Return (x, y) of the center of cell containing provided text 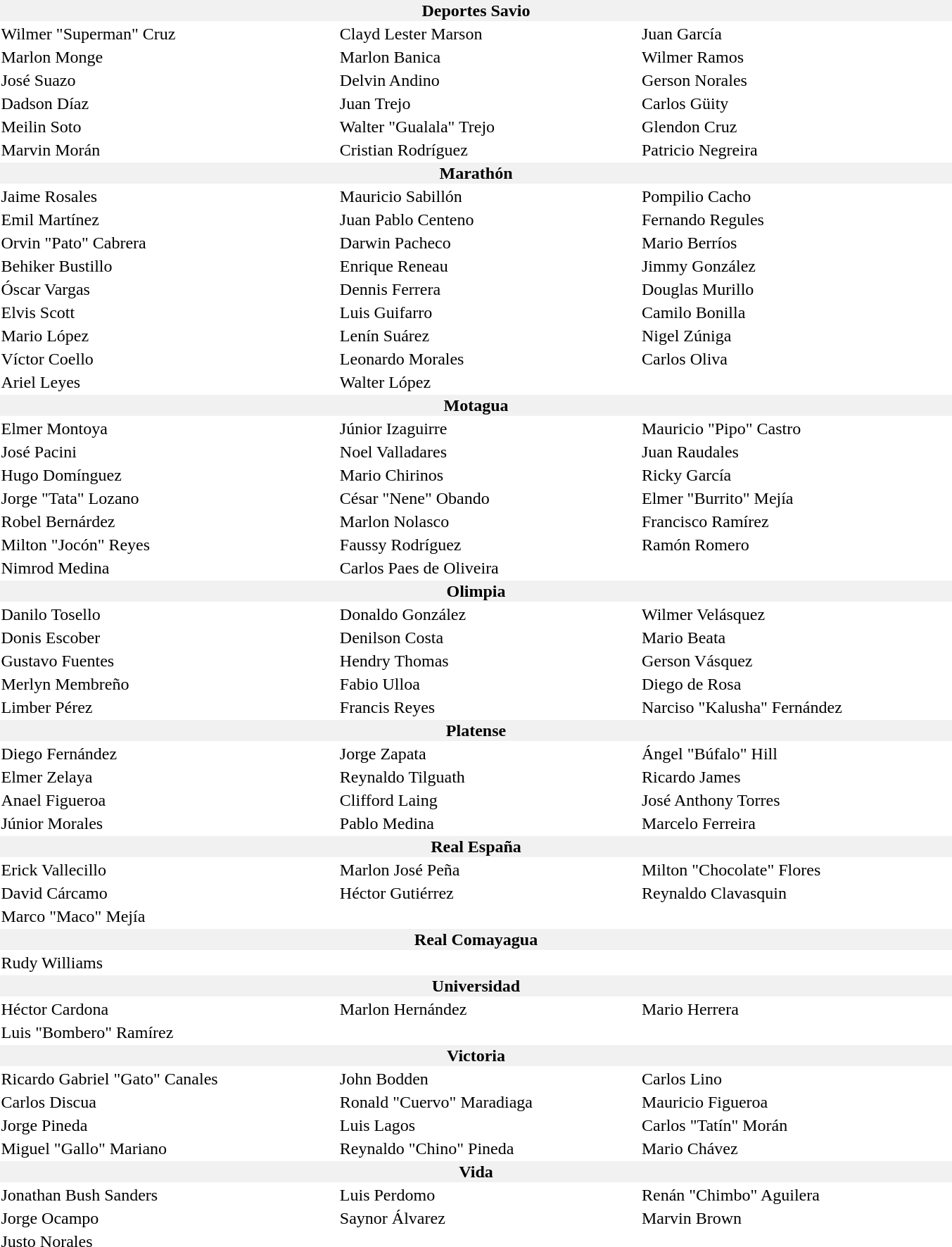
Orvin "Pato" Cabrera (168, 243)
Ricky García (796, 475)
Júnior Izaguirre (488, 429)
Darwin Pacheco (488, 243)
Noel Valladares (488, 452)
Jorge Pineda (168, 1125)
Vida (476, 1172)
Deportes Savio (476, 11)
Francisco Ramírez (796, 521)
Ricardo James (796, 777)
Limber Pérez (168, 707)
Jorge "Tata" Lozano (168, 498)
Leonardo Morales (488, 359)
Anael Figueroa (168, 800)
Ricardo Gabriel "Gato" Canales (168, 1079)
Marlon Banica (488, 57)
Platense (476, 730)
Camilo Bonilla (796, 312)
Carlos "Tatín" Morán (796, 1125)
Ronald "Cuervo" Maradiaga (488, 1102)
Marlon Monge (168, 57)
Mario Berríos (796, 243)
Juan Raudales (796, 452)
Marvin Morán (168, 150)
Carlos Güity (796, 103)
Donis Escober (168, 638)
José Pacini (168, 452)
Juan García (796, 34)
Narciso "Kalusha" Fernández (796, 707)
Pablo Medina (488, 823)
Luis Lagos (488, 1125)
Emil Martínez (168, 220)
Mario Chávez (796, 1148)
Ramón Romero (796, 545)
Mario Herrera (796, 1009)
José Suazo (168, 80)
José Anthony Torres (796, 800)
Walter López (488, 382)
Carlos Oliva (796, 359)
Reynaldo Clavasquin (796, 893)
Mauricio "Pipo" Castro (796, 429)
Francis Reyes (488, 707)
Merlyn Membreño (168, 684)
Hugo Domínguez (168, 475)
Mario Chirinos (488, 475)
Dadson Díaz (168, 103)
Marlon Nolasco (488, 521)
Marcelo Ferreira (796, 823)
Danilo Tosello (168, 614)
Luis "Bombero" Ramírez (168, 1032)
Walter "Gualala" Trejo (488, 127)
Nigel Zúniga (796, 336)
Júnior Morales (168, 823)
Erick Vallecillo (168, 870)
Pompilio Cacho (796, 196)
Carlos Lino (796, 1079)
Gustavo Fuentes (168, 661)
Fernando Regules (796, 220)
Douglas Murillo (796, 289)
Wilmer "Superman" Cruz (168, 34)
Elmer "Burrito" Mejía (796, 498)
Elmer Montoya (168, 429)
Jaime Rosales (168, 196)
César "Nene" Obando (488, 498)
Marathón (476, 173)
Motagua (476, 405)
Marlon José Peña (488, 870)
Jorge Zapata (488, 754)
Patricio Negreira (796, 150)
Héctor Gutiérrez (488, 893)
Carlos Discua (168, 1102)
Juan Trejo (488, 103)
Mauricio Sabillón (488, 196)
Meilin Soto (168, 127)
Víctor Coello (168, 359)
Renán "Chimbo" Aguilera (796, 1195)
Jonathan Bush Sanders (168, 1195)
John Bodden (488, 1079)
Wilmer Ramos (796, 57)
Robel Bernárdez (168, 521)
Cristian Rodríguez (488, 150)
Milton "Chocolate" Flores (796, 870)
Wilmer Velásquez (796, 614)
Enrique Reneau (488, 266)
Héctor Cardona (168, 1009)
Juan Pablo Centeno (488, 220)
Mario Beata (796, 638)
David Cárcamo (168, 893)
Marlon Hernández (488, 1009)
Clifford Laing (488, 800)
Elmer Zelaya (168, 777)
Óscar Vargas (168, 289)
Universidad (476, 986)
Rudy Williams (168, 963)
Behiker Bustillo (168, 266)
Nimrod Medina (168, 568)
Lenín Suárez (488, 336)
Gerson Norales (796, 80)
Luis Guifarro (488, 312)
Mauricio Figueroa (796, 1102)
Marvin Brown (796, 1218)
Reynaldo "Chino" Pineda (488, 1148)
Luis Perdomo (488, 1195)
Delvin Andino (488, 80)
Donaldo González (488, 614)
Victoria (476, 1056)
Elvis Scott (168, 312)
Miguel "Gallo" Mariano (168, 1148)
Marco "Maco" Mejía (168, 916)
Hendry Thomas (488, 661)
Clayd Lester Marson (488, 34)
Milton "Jocón" Reyes (168, 545)
Faussy Rodríguez (488, 545)
Mario López (168, 336)
Jorge Ocampo (168, 1218)
Reynaldo Tilguath (488, 777)
Real España (476, 847)
Gerson Vásquez (796, 661)
Real Comayagua (476, 939)
Diego Fernández (168, 754)
Ariel Leyes (168, 382)
Dennis Ferrera (488, 289)
Saynor Álvarez (488, 1218)
Olimpia (476, 591)
Denilson Costa (488, 638)
Diego de Rosa (796, 684)
Fabio Ulloa (488, 684)
Jimmy González (796, 266)
Carlos Paes de Oliveira (488, 568)
Ángel "Búfalo" Hill (796, 754)
Glendon Cruz (796, 127)
